Pinpoint the cell where the given text exists, returning its [X, Y] midpoint coordinate. 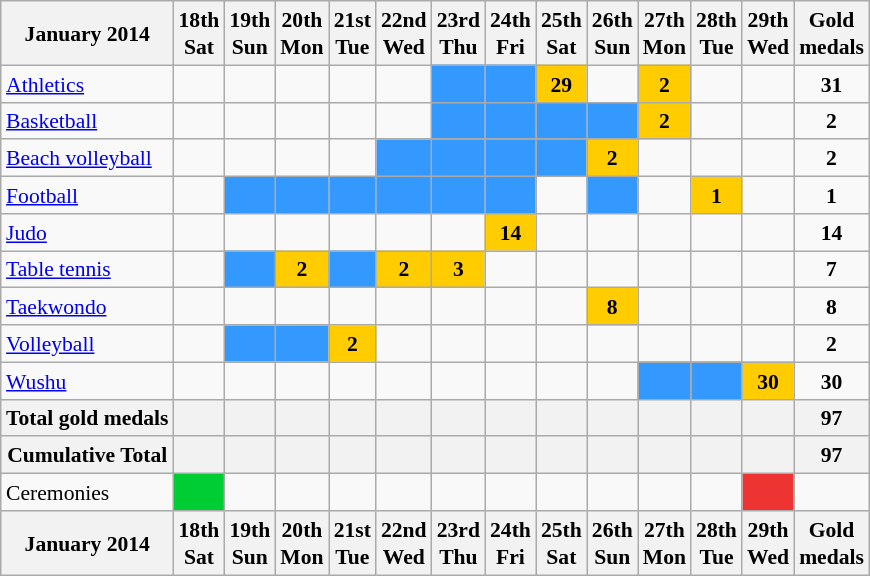
Wushu [87, 380]
29 [562, 84]
Total gold medals [87, 418]
3 [458, 268]
Football [87, 194]
Ceremonies [87, 492]
Table tennis [87, 268]
Basketball [87, 120]
Cumulative Total [87, 454]
7 [832, 268]
Taekwondo [87, 306]
31 [832, 84]
Volleyball [87, 344]
Athletics [87, 84]
Judo [87, 232]
Beach volleyball [87, 158]
